Search for the cell housing the specified text and yield its [X, Y] center coordinate. 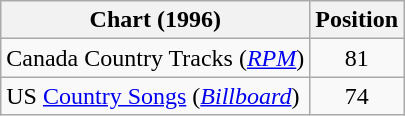
74 [357, 96]
Position [357, 20]
81 [357, 58]
US Country Songs (Billboard) [156, 96]
Chart (1996) [156, 20]
Canada Country Tracks (RPM) [156, 58]
